Pinpoint the cell where the given text exists, returning its [X, Y] midpoint coordinate. 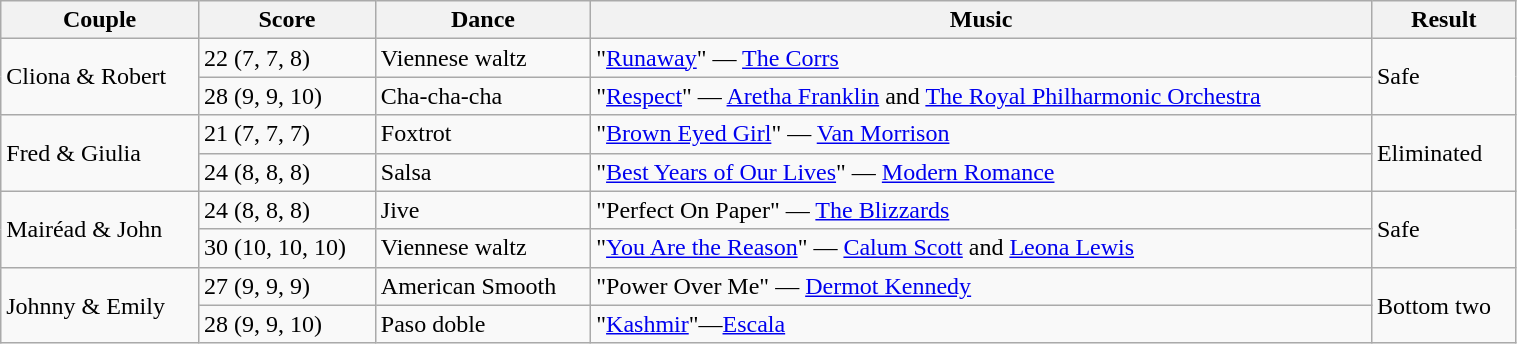
Score [286, 20]
Fred & Giulia [100, 153]
"Kashmir"—Escala [982, 324]
Paso doble [482, 324]
"Respect" — Aretha Franklin and The Royal Philharmonic Orchestra [982, 96]
Eliminated [1444, 153]
Jive [482, 210]
"You Are the Reason" — Calum Scott and Leona Lewis [982, 248]
Cha-cha-cha [482, 96]
Result [1444, 20]
Couple [100, 20]
Dance [482, 20]
Foxtrot [482, 134]
30 (10, 10, 10) [286, 248]
Music [982, 20]
21 (7, 7, 7) [286, 134]
"Best Years of Our Lives" — Modern Romance [982, 172]
Mairéad & John [100, 229]
Johnny & Emily [100, 305]
"Brown Eyed Girl" — Van Morrison [982, 134]
"Runaway" — The Corrs [982, 58]
"Perfect On Paper" — The Blizzards [982, 210]
"Power Over Me" — Dermot Kennedy [982, 286]
22 (7, 7, 8) [286, 58]
Bottom two [1444, 305]
Cliona & Robert [100, 77]
27 (9, 9, 9) [286, 286]
Salsa [482, 172]
American Smooth [482, 286]
